Provide the [X, Y] coordinate of the cell's center where the given text is located.  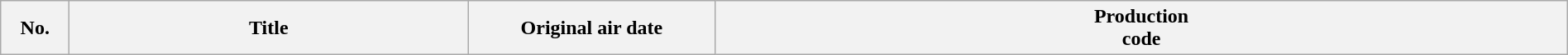
No. [35, 28]
Original air date [592, 28]
Productioncode [1141, 28]
Title [269, 28]
